Locate the cell with the specified text and output its (X, Y) center coordinate. 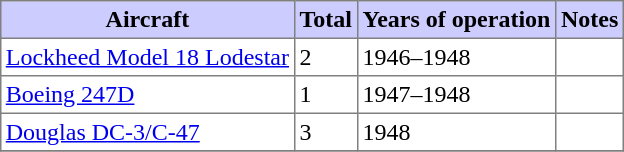
1948 (456, 132)
Notes (590, 20)
Lockheed Model 18 Lodestar (147, 57)
1 (326, 95)
1947–1948 (456, 95)
Boeing 247D (147, 95)
Total (326, 20)
Douglas DC-3/C-47 (147, 132)
Years of operation (456, 20)
Aircraft (147, 20)
2 (326, 57)
3 (326, 132)
1946–1948 (456, 57)
